Determine the [X, Y] coordinate at the center of the cell enclosing the given text.  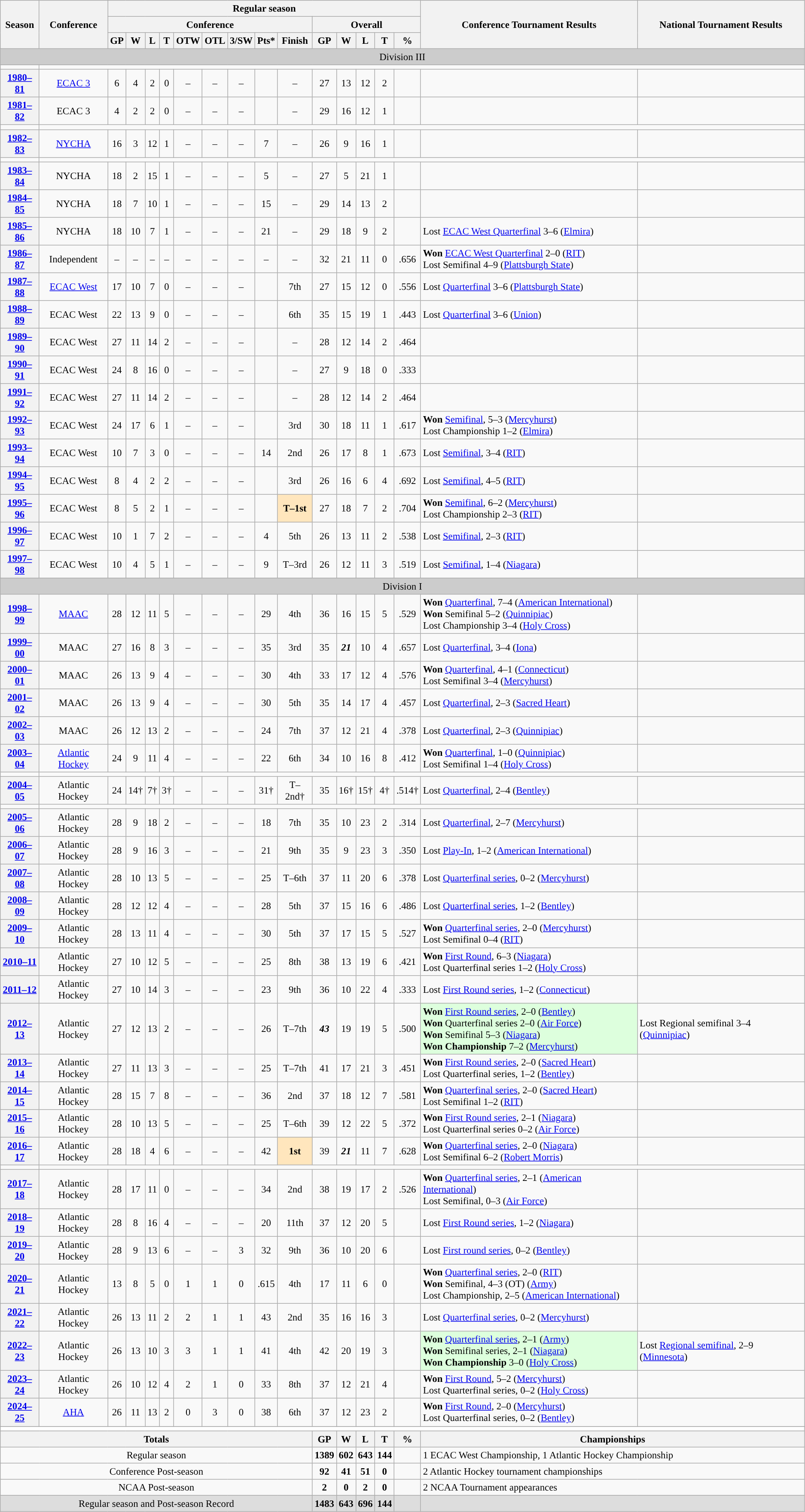
Lost Semifinal, 2–3 (RIT) [529, 537]
Conference Post-season [156, 1471]
51 [365, 1471]
92 [324, 1471]
Won Quarterfinal, 1–0 (Quinnipiac)Lost Semifinal 1–4 (Holy Cross) [529, 758]
.657 [408, 648]
2 NCAA Tournament appearances [613, 1488]
Lost Quarterfinal, 2–3 (Quinnipiac) [529, 731]
2014–15 [20, 1096]
1996–97 [20, 537]
2019–20 [20, 1250]
Lost Semifinal, 3–4 (RIT) [529, 453]
Won Semifinal, 5–3 (Mercyhurst)Lost Championship 1–2 (Elmira) [529, 425]
31† [266, 791]
2002–03 [20, 731]
Division I [402, 586]
.451 [408, 1068]
.514† [408, 791]
Lost Regional semifinal, 2–9 (Minnesota) [721, 1351]
Pts* [266, 41]
1990–91 [20, 370]
2008–09 [20, 906]
Lost Quarterfinal, 2–7 (Mercyhurst) [529, 823]
Won Semifinal, 6–2 (Mercyhurst)Lost Championship 2–3 (RIT) [529, 508]
Lost Quarterfinal 3–6 (Union) [529, 314]
1998–99 [20, 614]
1483 [324, 1503]
1 ECAC West Championship, 1 Atlantic Hockey Championship [613, 1455]
2011–12 [20, 989]
Lost Quarterfinal, 2–4 (Bentley) [529, 791]
15† [365, 791]
1988–89 [20, 314]
3/SW [241, 41]
696 [365, 1503]
.412 [408, 758]
1987–88 [20, 287]
1989–90 [20, 342]
1985–86 [20, 231]
.421 [408, 962]
1986–87 [20, 259]
AHA [73, 1413]
Lost Quarterfinal, 2–3 (Sacred Heart) [529, 703]
2020–21 [20, 1284]
T–3rd [295, 564]
Won First Round series, 2–1 (Niagara)Lost Quarterfinal series 0–2 (Air Force) [529, 1123]
.314 [408, 823]
1992–93 [20, 425]
Lost First Round series, 1–2 (Niagara) [529, 1223]
1995–96 [20, 508]
Won First Round series, 2–0 (Bentley)Won Quarterfinal series 2–0 (Air Force)Won Semifinal 5–3 (Niagara)Won Championship 7–2 (Mercyhurst) [529, 1029]
Lost ECAC West Quarterfinal 3–6 (Elmira) [529, 231]
.457 [408, 703]
.692 [408, 481]
602 [346, 1455]
NCAA Post-season [156, 1488]
Lost Regional semifinal 3–4 (Quinnipiac) [721, 1029]
2017–18 [20, 1189]
Won First Round series, 2–0 (Sacred Heart)Lost Quarterfinal series, 1–2 (Bentley) [529, 1068]
.673 [408, 453]
.581 [408, 1096]
Lost Quarterfinal, 3–4 (Iona) [529, 648]
Won Quarterfinal series, 2–0 (Mercyhurst)Lost Semifinal 0–4 (RIT) [529, 934]
Conference Tournament Results [529, 25]
14† [136, 791]
Lost Play-In, 1–2 (American International) [529, 850]
16† [346, 791]
.656 [408, 259]
1983–84 [20, 176]
3† [167, 791]
T–2nd† [295, 791]
7† [152, 791]
2003–04 [20, 758]
Won Quarterfinal, 4–1 (Connecticut)Lost Semifinal 3–4 (Mercyhurst) [529, 675]
National Tournament Results [721, 25]
.372 [408, 1123]
2 Atlantic Hockey tournament championships [613, 1471]
2000–01 [20, 675]
Won Quarterfinal series, 2–0 (RIT)Won Semifinal, 4–3 (OT) (Army)Lost Championship, 2–5 (American International) [529, 1284]
1991–92 [20, 398]
1st [295, 1151]
.617 [408, 425]
Won ECAC West Quarterfinal 2–0 (RIT)Lost Semifinal 4–9 (Plattsburgh State) [529, 259]
Division III [402, 57]
.527 [408, 934]
Independent [73, 259]
2023–24 [20, 1384]
Finish [295, 41]
1981–82 [20, 111]
.628 [408, 1151]
2010–11 [20, 962]
1993–94 [20, 453]
2015–16 [20, 1123]
1389 [324, 1455]
Won Quarterfinal series, 2–1 (American International)Lost Semifinal, 0–3 (Air Force) [529, 1189]
2005–06 [20, 823]
2013–14 [20, 1068]
Won First Round, 2–0 (Mercyhurst)Lost Quarterfinal series, 0–2 (Bentley) [529, 1413]
4† [385, 791]
.519 [408, 564]
.526 [408, 1189]
Lost First round series, 0–2 (Bentley) [529, 1250]
Won First Round, 5–2 (Mercyhurst)Lost Quarterfinal series, 0–2 (Holy Cross) [529, 1384]
Won Quarterfinal series, 2–1 (Army)Won Semifinal series, 2–1 (Niagara)Won Championship 3–0 (Holy Cross) [529, 1351]
.529 [408, 614]
.443 [408, 314]
2021–22 [20, 1317]
Won Quarterfinal series, 2–0 (Niagara)Lost Semifinal 6–2 (Robert Morris) [529, 1151]
Won Quarterfinal series, 2–0 (Sacred Heart)Lost Semifinal 1–2 (RIT) [529, 1096]
2024–25 [20, 1413]
Lost Semifinal, 4–5 (RIT) [529, 481]
.615 [266, 1284]
Regular season and Post-season Record [156, 1503]
Totals [156, 1439]
2018–19 [20, 1223]
1999–00 [20, 648]
1982–83 [20, 143]
2016–17 [20, 1151]
1994–95 [20, 481]
.704 [408, 508]
T–1st [295, 508]
.350 [408, 850]
11th [295, 1223]
Lost Semifinal, 1–4 (Niagara) [529, 564]
2022–23 [20, 1351]
2009–10 [20, 934]
.556 [408, 287]
OTW [188, 41]
.538 [408, 537]
Championships [613, 1439]
Lost First Round series, 1–2 (Connecticut) [529, 989]
Won Quarterfinal, 7–4 (American International)Won Semifinal 5–2 (Quinnipiac)Lost Championship 3–4 (Holy Cross) [529, 614]
.576 [408, 675]
2007–08 [20, 879]
Lost Quarterfinal series, 1–2 (Bentley) [529, 906]
Overall [366, 25]
2004–05 [20, 791]
1980–81 [20, 83]
2012–13 [20, 1029]
Lost Quarterfinal 3–6 (Plattsburgh State) [529, 287]
OTL [215, 41]
.486 [408, 906]
2001–02 [20, 703]
1984–85 [20, 204]
Won First Round, 6–3 (Niagara)Lost Quarterfinal series 1–2 (Holy Cross) [529, 962]
1997–98 [20, 564]
.500 [408, 1029]
2006–07 [20, 850]
Season [20, 25]
